Return the (x, y) coordinate for the center point of the cell that contains the specified text.  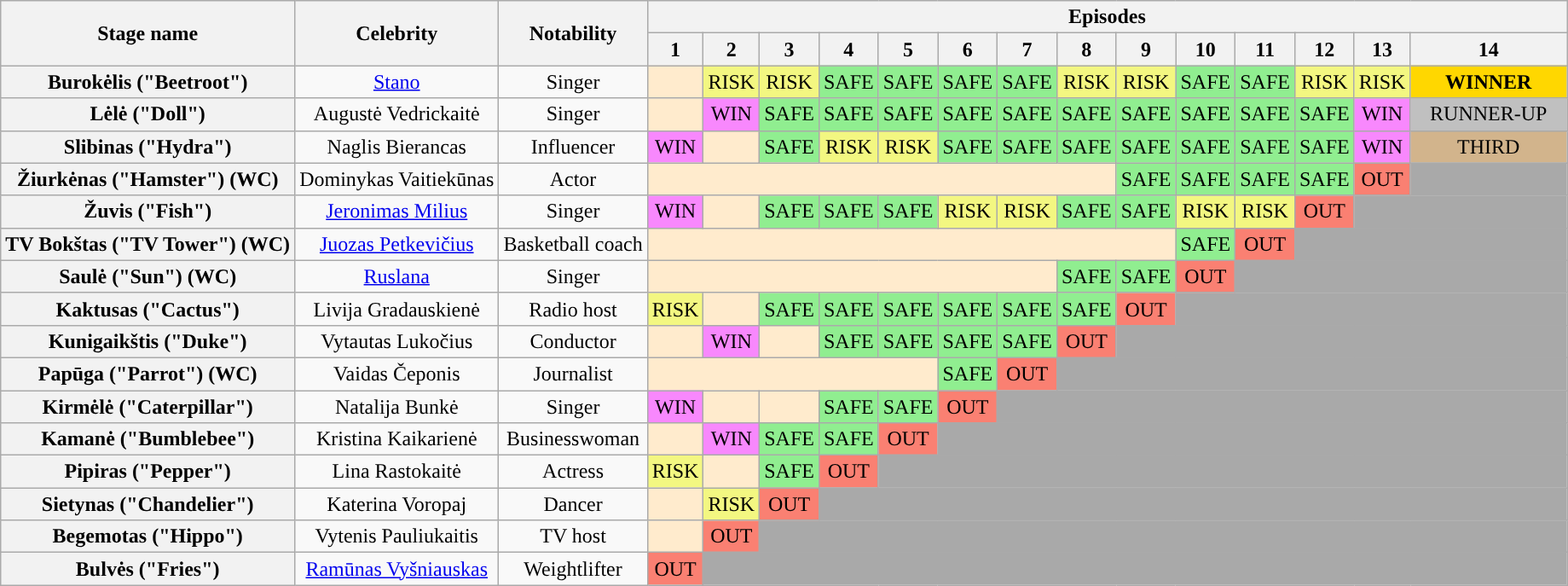
Ruslana (397, 276)
Slibinas ("Hydra") (148, 147)
Vaidas Čeponis (397, 374)
WINNER (1489, 82)
RUNNER-UP (1489, 114)
4 (848, 49)
Conductor (573, 341)
Natalija Bunkė (397, 407)
3 (790, 49)
Kamanė ("Bumblebee") (148, 439)
Lina Rastokaitė (397, 472)
Vytenis Pauliukaitis (397, 537)
Saulė ("Sun") (WC) (148, 276)
6 (968, 49)
5 (908, 49)
Žuvis ("Fish") (148, 212)
Dominykas Vaitiekūnas (397, 179)
11 (1265, 49)
THIRD (1489, 147)
14 (1489, 49)
Katerina Voropaj (397, 504)
Kaktusas ("Cactus") (148, 309)
1 (675, 49)
Papūga ("Parrot") (WC) (148, 374)
Stano (397, 82)
TV Bokštas ("TV Tower") (WC) (148, 244)
7 (1027, 49)
10 (1206, 49)
Celebrity (397, 33)
Dancer (573, 504)
Pipiras ("Pepper") (148, 472)
Burokėlis ("Beetroot") (148, 82)
12 (1324, 49)
Juozas Petkevičius (397, 244)
Žiurkėnas ("Hamster") (WC) (148, 179)
Journalist (573, 374)
Notability (573, 33)
13 (1382, 49)
Kunigaikštis ("Duke") (148, 341)
Kristina Kaikarienė (397, 439)
Sietynas ("Chandelier") (148, 504)
Naglis Bierancas (397, 147)
Ramūnas Vyšniauskas (397, 569)
Actress (573, 472)
TV host (573, 537)
Begemotas ("Hippo") (148, 537)
Actor (573, 179)
Livija Gradauskienė (397, 309)
Kirmėlė ("Caterpillar") (148, 407)
Jeronimas Milius (397, 212)
9 (1146, 49)
Lėlė ("Doll") (148, 114)
Stage name (148, 33)
Bulvės ("Fries") (148, 569)
Weightlifter (573, 569)
2 (732, 49)
Vytautas Lukočius (397, 341)
Influencer (573, 147)
Episodes (1107, 17)
8 (1086, 49)
Businesswoman (573, 439)
Basketball coach (573, 244)
Radio host (573, 309)
Augustė Vedrickaitė (397, 114)
